Provide the [x, y] coordinate of the cell's center where the given text is located.  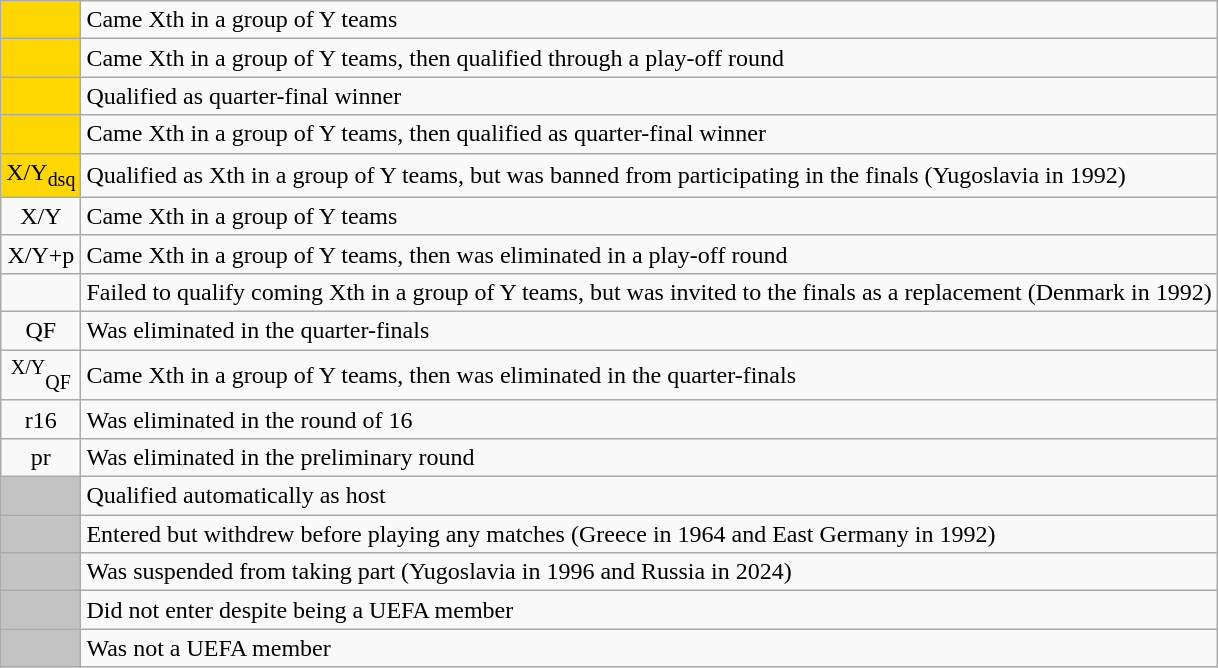
Qualified as quarter-final winner [649, 96]
X/Ydsq [41, 175]
Was eliminated in the round of 16 [649, 419]
pr [41, 457]
Came Xth in a group of Y teams, then was eliminated in the quarter-finals [649, 376]
Came Xth in a group of Y teams, then qualified through a play-off round [649, 58]
r16 [41, 419]
X/Y [41, 216]
Failed to qualify coming Xth in a group of Y teams, but was invited to the finals as a replacement (Denmark in 1992) [649, 292]
Was not a UEFA member [649, 648]
Was eliminated in the preliminary round [649, 457]
Entered but withdrew before playing any matches (Greece in 1964 and East Germany in 1992) [649, 534]
Was eliminated in the quarter-finals [649, 331]
X/Y+p [41, 254]
Was suspended from taking part (Yugoslavia in 1996 and Russia in 2024) [649, 572]
Qualified automatically as host [649, 496]
Came Xth in a group of Y teams, then was eliminated in a play-off round [649, 254]
X/YQF [41, 376]
Did not enter despite being a UEFA member [649, 610]
Came Xth in a group of Y teams, then qualified as quarter-final winner [649, 134]
Qualified as Xth in a group of Y teams, but was banned from participating in the finals (Yugoslavia in 1992) [649, 175]
QF [41, 331]
